Output the [x, y] coordinate of the center of the cell containing the given text.  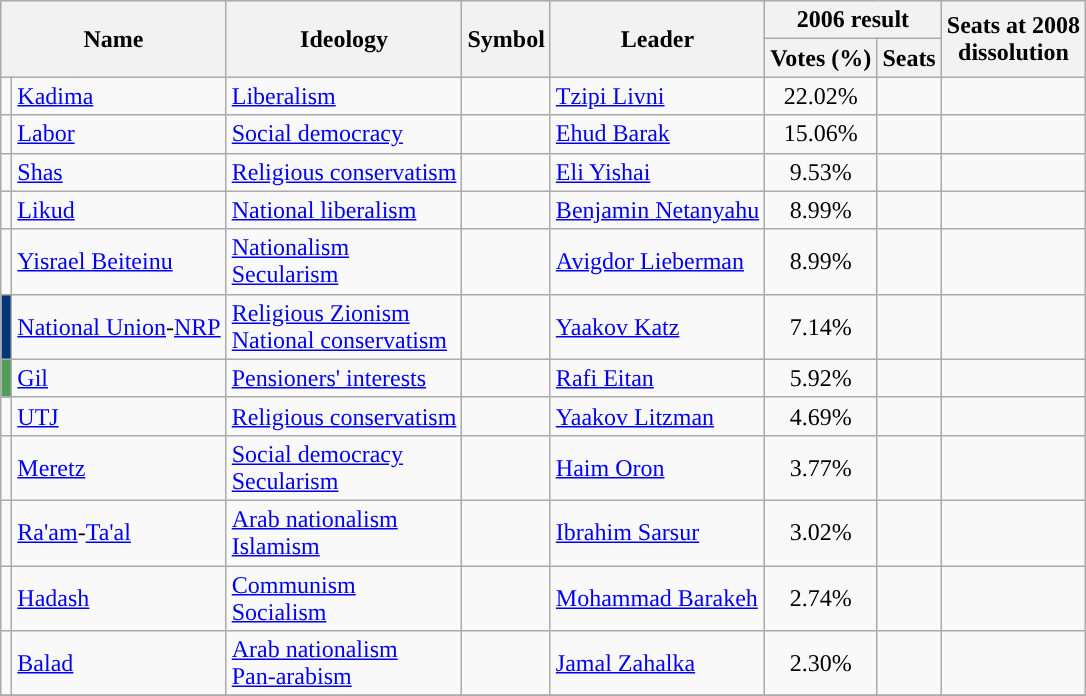
Meretz [119, 468]
Yaakov Katz [657, 326]
Ra'am-Ta'al [119, 532]
Benjamin Netanyahu [657, 210]
Pensioners' interests [344, 378]
National liberalism [344, 210]
Labor [119, 134]
Yisrael Beiteinu [119, 262]
2006 result [854, 20]
Seats [909, 58]
Social democracySecularism [344, 468]
Eli Yishai [657, 172]
NationalismSecularism [344, 262]
Avigdor Lieberman [657, 262]
9.53% [821, 172]
3.02% [821, 532]
Ehud Barak [657, 134]
Balad [119, 664]
Yaakov Litzman [657, 416]
Gil [119, 378]
Symbol [506, 39]
7.14% [821, 326]
Ideology [344, 39]
Liberalism [344, 96]
Likud [119, 210]
Ibrahim Sarsur [657, 532]
Shas [119, 172]
Kadima [119, 96]
Tzipi Livni [657, 96]
Seats at 2008dissolution [1013, 39]
Mohammad Barakeh [657, 598]
Jamal Zahalka [657, 664]
National Union-NRP [119, 326]
Hadash [119, 598]
15.06% [821, 134]
3.77% [821, 468]
Arab nationalismIslamism [344, 532]
Arab nationalismPan-arabism [344, 664]
Religious ZionismNational conservatism [344, 326]
Social democracy [344, 134]
Rafi Eitan [657, 378]
CommunismSocialism [344, 598]
5.92% [821, 378]
22.02% [821, 96]
Leader [657, 39]
2.30% [821, 664]
2.74% [821, 598]
Haim Oron [657, 468]
Votes (%) [821, 58]
UTJ [119, 416]
Name [114, 39]
4.69% [821, 416]
